For the text-containing cell, return its midpoint in [X, Y] coordinate format. 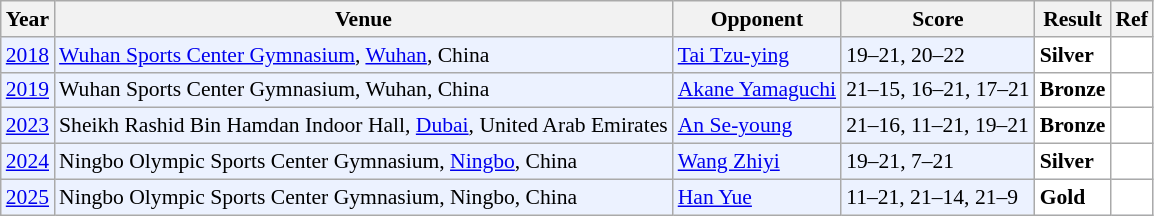
Akane Yamaguchi [757, 90]
Sheikh Rashid Bin Hamdan Indoor Hall, Dubai, United Arab Emirates [364, 126]
Score [938, 19]
21–16, 11–21, 19–21 [938, 126]
Venue [364, 19]
Year [28, 19]
Ref [1131, 19]
21–15, 16–21, 17–21 [938, 90]
2025 [28, 197]
2024 [28, 162]
Tai Tzu-ying [757, 55]
11–21, 21–14, 21–9 [938, 197]
2019 [28, 90]
Result [1073, 19]
19–21, 7–21 [938, 162]
An Se-young [757, 126]
Opponent [757, 19]
Gold [1073, 197]
2023 [28, 126]
Han Yue [757, 197]
Wang Zhiyi [757, 162]
19–21, 20–22 [938, 55]
2018 [28, 55]
